Extract the (X, Y) coordinate from the center of the cell holding the provided text.  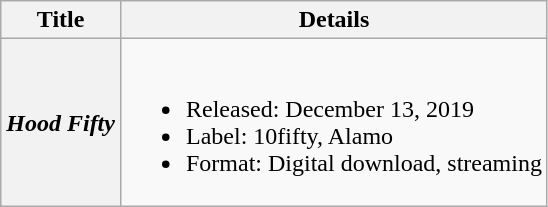
Details (334, 20)
Released: December 13, 2019Label: 10fifty, AlamoFormat: Digital download, streaming (334, 122)
Title (61, 20)
Hood Fifty (61, 122)
